Search for the cell housing the specified text and yield its (X, Y) center coordinate. 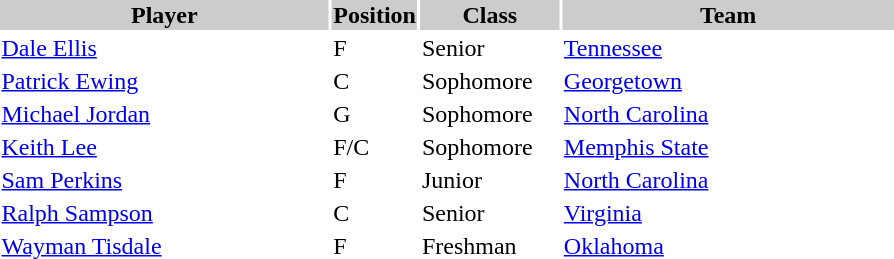
Memphis State (728, 147)
Player (164, 15)
Michael Jordan (164, 114)
Keith Lee (164, 147)
F/C (375, 147)
Sam Perkins (164, 180)
Junior (490, 180)
Team (728, 15)
Virginia (728, 213)
Position (375, 15)
Georgetown (728, 81)
Class (490, 15)
Patrick Ewing (164, 81)
Ralph Sampson (164, 213)
Tennessee (728, 48)
G (375, 114)
Dale Ellis (164, 48)
